Scan for the cell matching the given text and deliver its [X, Y] coordinate at center. 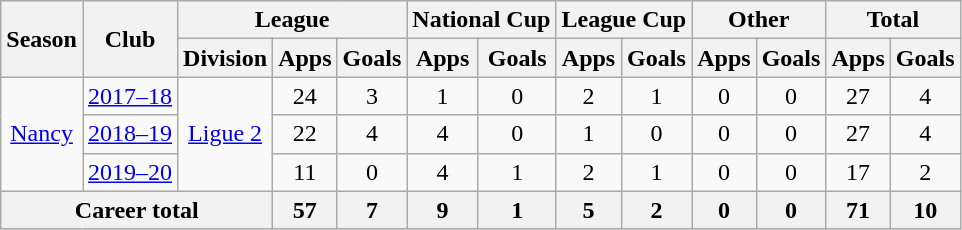
5 [588, 210]
League [292, 20]
11 [305, 172]
9 [443, 210]
17 [858, 172]
3 [372, 96]
Total [893, 20]
10 [925, 210]
Career total [137, 210]
71 [858, 210]
2017–18 [130, 96]
2019–20 [130, 172]
Other [759, 20]
National Cup [482, 20]
Club [130, 39]
7 [372, 210]
Division [226, 58]
2018–19 [130, 134]
League Cup [624, 20]
Ligue 2 [226, 134]
57 [305, 210]
24 [305, 96]
Season [42, 39]
22 [305, 134]
Nancy [42, 134]
